Scan for the cell matching the given text and deliver its (X, Y) coordinate at center. 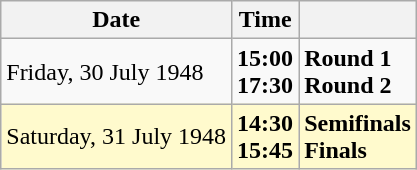
SemifinalsFinals (358, 136)
Saturday, 31 July 1948 (116, 136)
Round 1Round 2 (358, 72)
Time (266, 20)
Friday, 30 July 1948 (116, 72)
14:3015:45 (266, 136)
15:0017:30 (266, 72)
Date (116, 20)
